From the cell containing the given text, extract its center point as (x, y) coordinate. 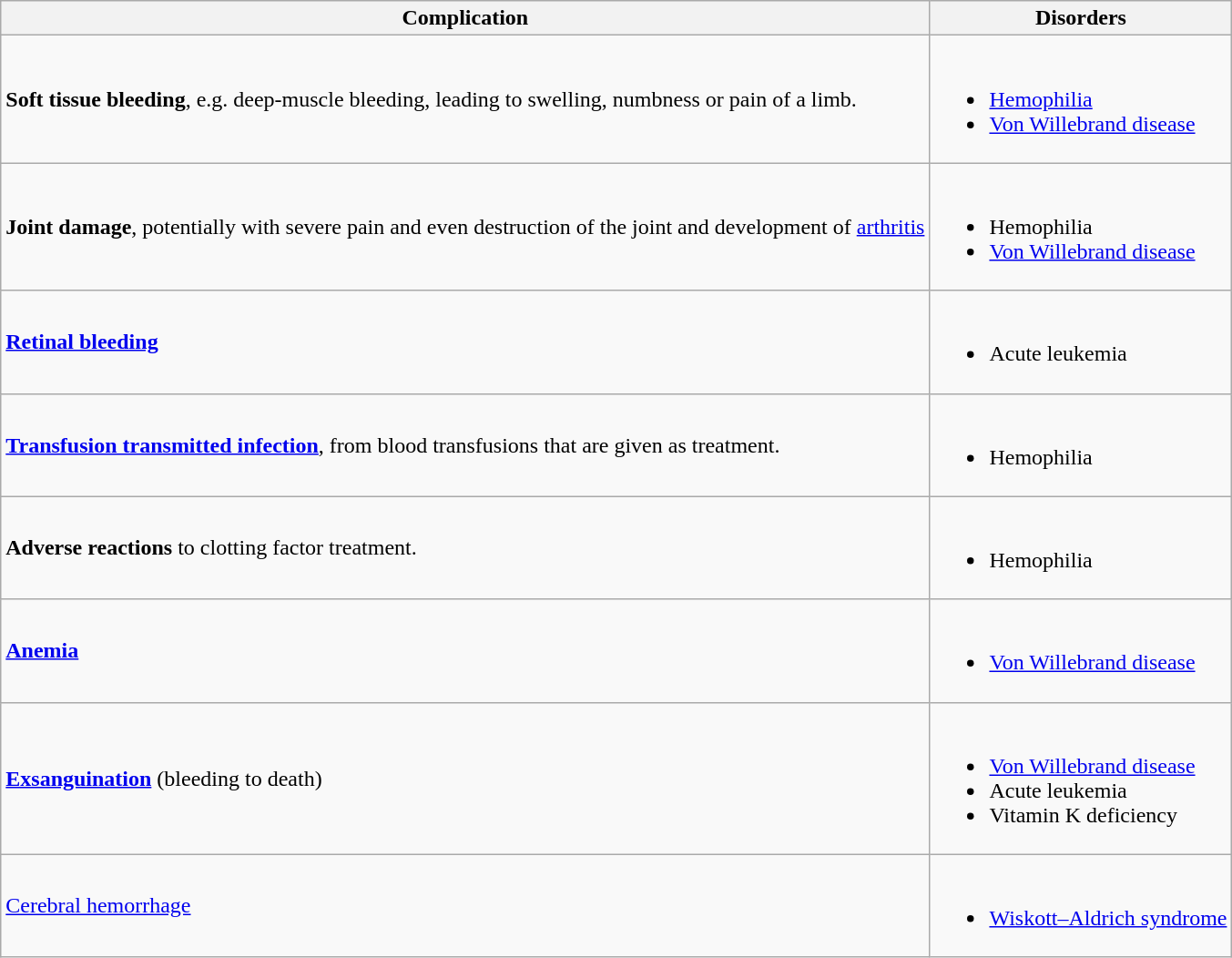
Von Willebrand disease (1081, 650)
Retinal bleeding (465, 342)
Cerebral hemorrhage (465, 905)
Disorders (1081, 18)
Soft tissue bleeding, e.g. deep-muscle bleeding, leading to swelling, numbness or pain of a limb. (465, 99)
Transfusion transmitted infection, from blood transfusions that are given as treatment. (465, 444)
Anemia (465, 650)
Joint damage, potentially with severe pain and even destruction of the joint and development of arthritis (465, 227)
Adverse reactions to clotting factor treatment. (465, 548)
Exsanguination (bleeding to death) (465, 778)
Von Willebrand diseaseAcute leukemiaVitamin K deficiency (1081, 778)
Complication (465, 18)
Wiskott–Aldrich syndrome (1081, 905)
Acute leukemia (1081, 342)
